Scan for the cell matching the given text and deliver its (x, y) coordinate at center. 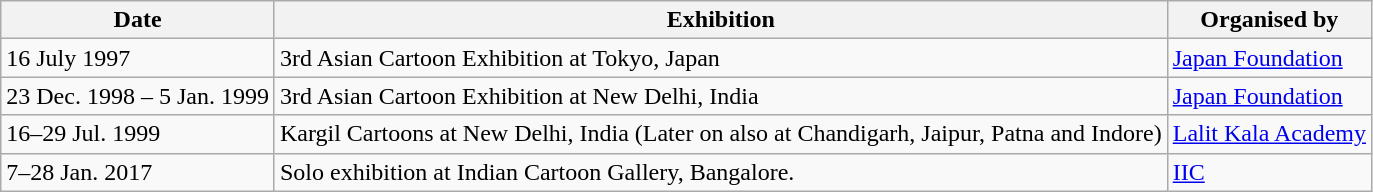
Lalit Kala Academy (1269, 134)
Solo exhibition at Indian Cartoon Gallery, Bangalore. (720, 172)
7–28 Jan. 2017 (138, 172)
Exhibition (720, 20)
16 July 1997 (138, 58)
Kargil Cartoons at New Delhi, India (Later on also at Chandigarh, Jaipur, Patna and Indore) (720, 134)
Organised by (1269, 20)
3rd Asian Cartoon Exhibition at New Delhi, India (720, 96)
Date (138, 20)
16–29 Jul. 1999 (138, 134)
3rd Asian Cartoon Exhibition at Tokyo, Japan (720, 58)
IIC (1269, 172)
23 Dec. 1998 – 5 Jan. 1999 (138, 96)
